Extract the (X, Y) coordinate from the center of the cell holding the provided text.  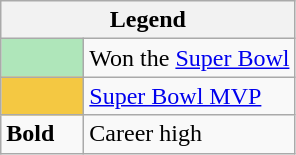
Legend (148, 20)
Super Bowl MVP (190, 96)
Won the Super Bowl (190, 58)
Bold (42, 134)
Career high (190, 134)
